Provide the [x, y] coordinate of the cell's center where the given text is located.  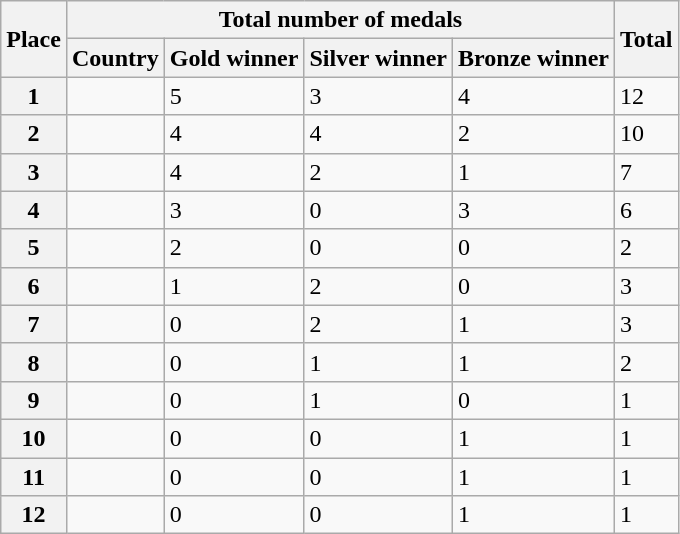
Total [647, 39]
11 [34, 477]
Bronze winner [534, 58]
Silver winner [378, 58]
Country [115, 58]
Place [34, 39]
8 [34, 362]
9 [34, 400]
Total number of medals [340, 20]
Gold winner [234, 58]
